Return (X, Y) of the center of cell containing provided text 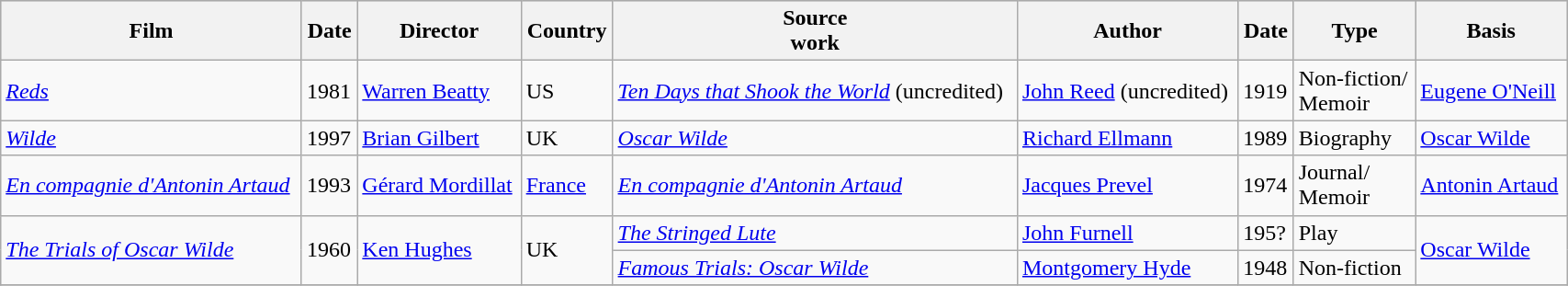
Antonin Artaud (1492, 186)
Montgomery Hyde (1127, 268)
Ten Days that Shook the World (uncredited) (815, 90)
Play (1354, 233)
1989 (1266, 138)
1974 (1266, 186)
Author (1127, 31)
Non-fiction (1354, 268)
Brian Gilbert (439, 138)
Journal/Memoir (1354, 186)
Biography (1354, 138)
US (567, 90)
1948 (1266, 268)
Non-fiction/Memoir (1354, 90)
1960 (329, 250)
France (567, 186)
195? (1266, 233)
Ken Hughes (439, 250)
1919 (1266, 90)
Sourcework (815, 31)
The Trials of Oscar Wilde (152, 250)
Gérard Mordillat (439, 186)
Type (1354, 31)
Country (567, 31)
Warren Beatty (439, 90)
Eugene O'Neill (1492, 90)
John Reed (uncredited) (1127, 90)
Film (152, 31)
1997 (329, 138)
Director (439, 31)
The Stringed Lute (815, 233)
Basis (1492, 31)
Richard Ellmann (1127, 138)
1981 (329, 90)
Reds (152, 90)
1993 (329, 186)
Famous Trials: Oscar Wilde (815, 268)
Jacques Prevel (1127, 186)
John Furnell (1127, 233)
Wilde (152, 138)
